Provide the [X, Y] coordinate of the cell's center where the given text is located.  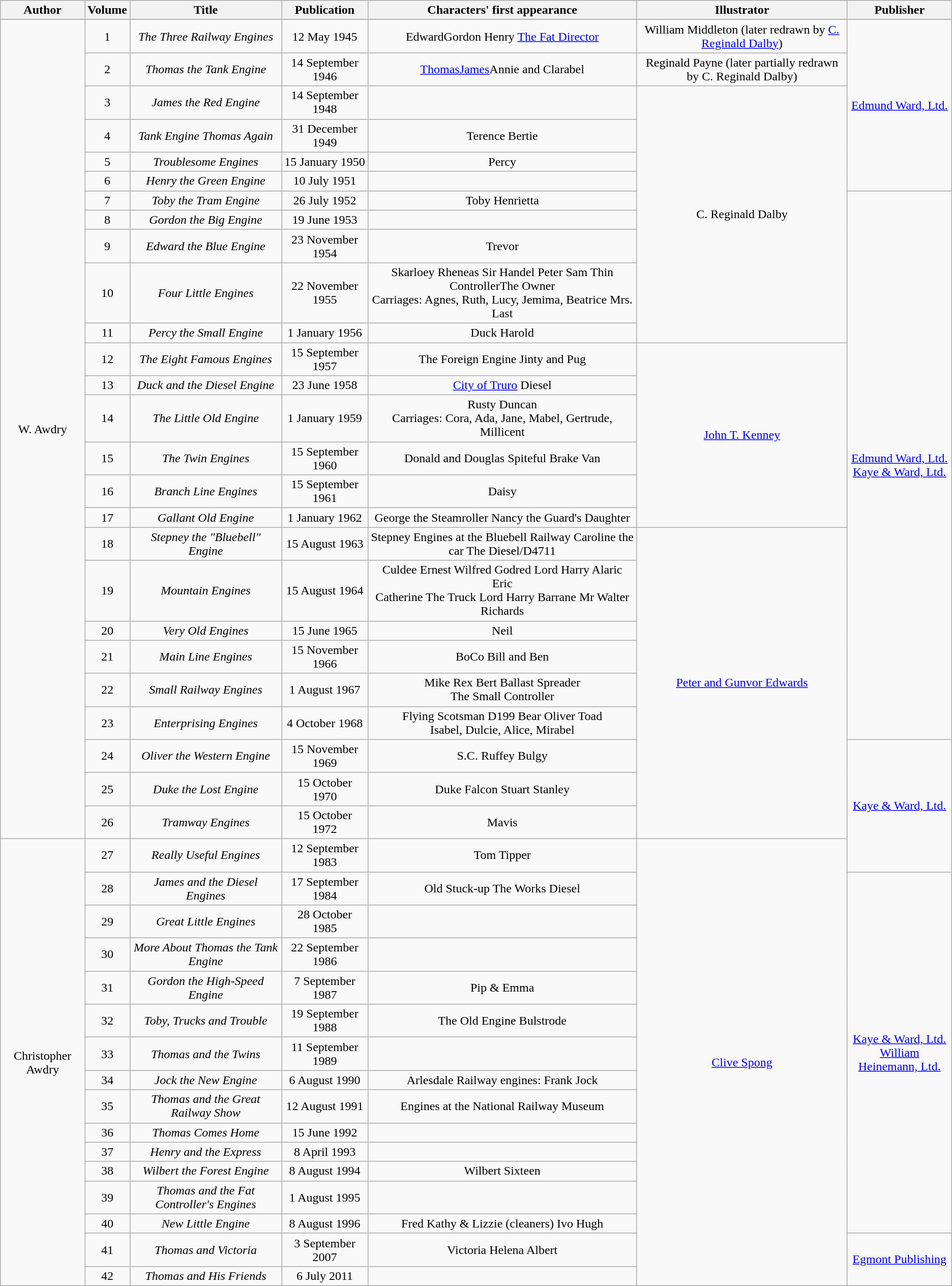
6 [108, 181]
Four Little Engines [205, 293]
28 [108, 888]
29 [108, 921]
15 January 1950 [325, 162]
Trevor [502, 246]
Very Old Engines [205, 631]
Peter and Gunvor Edwards [742, 683]
The Foreign Engine Jinty and Pug [502, 359]
15 August 1963 [325, 544]
14 [108, 418]
John T. Kenney [742, 435]
12 September 1983 [325, 855]
Duke Falcon Stuart Stanley [502, 789]
36 [108, 1132]
8 August 1994 [325, 1171]
2 [108, 69]
Mountain Engines [205, 591]
Henry the Green Engine [205, 181]
15 October 1972 [325, 822]
Duck and the Diesel Engine [205, 385]
Toby Henrietta [502, 200]
15 August 1964 [325, 591]
EdwardGordon Henry The Fat Director [502, 37]
Arlesdale Railway engines: Frank Jock [502, 1080]
26 [108, 822]
Culdee Ernest Wilfred Godred Lord Harry Alaric EricCatherine The Truck Lord Harry Barrane Mr Walter Richards [502, 591]
Jock the New Engine [205, 1080]
15 September 1960 [325, 459]
34 [108, 1080]
Edmund Ward, Ltd.Kaye & Ward, Ltd. [899, 465]
Title [205, 10]
Oliver the Western Engine [205, 756]
The Twin Engines [205, 459]
Tank Engine Thomas Again [205, 135]
19 [108, 591]
15 September 1957 [325, 359]
24 [108, 756]
Thomas and His Friends [205, 1276]
Thomas Comes Home [205, 1132]
26 July 1952 [325, 200]
15 [108, 459]
33 [108, 1054]
Skarloey Rheneas Sir Handel Peter Sam Thin ControllerThe OwnerCarriages: Agnes, Ruth, Lucy, Jemima, Beatrice Mrs. Last [502, 293]
16 [108, 491]
Thomas and the Twins [205, 1054]
Neil [502, 631]
Gallant Old Engine [205, 518]
8 [108, 220]
17 September 1984 [325, 888]
25 [108, 789]
Publisher [899, 10]
22 September 1986 [325, 955]
Egmont Publishing [899, 1259]
6 July 2011 [325, 1276]
23 June 1958 [325, 385]
15 October 1970 [325, 789]
14 September 1946 [325, 69]
Really Useful Engines [205, 855]
1 August 1995 [325, 1197]
4 [108, 135]
S.C. Ruffey Bulgy [502, 756]
Donald and Douglas Spiteful Brake Van [502, 459]
Edmund Ward, Ltd. [899, 105]
40 [108, 1223]
Thomas the Tank Engine [205, 69]
New Little Engine [205, 1223]
15 September 1961 [325, 491]
22 November 1955 [325, 293]
39 [108, 1197]
17 [108, 518]
Troublesome Engines [205, 162]
Reginald Payne (later partially redrawn by C. Reginald Dalby) [742, 69]
C. Reginald Dalby [742, 215]
ThomasJamesAnnie and Clarabel [502, 69]
9 [108, 246]
Thomas and the Fat Controller's Engines [205, 1197]
The Old Engine Bulstrode [502, 1021]
1 January 1956 [325, 333]
Toby, Trucks and Trouble [205, 1021]
City of Truro Diesel [502, 385]
Christopher Awdry [43, 1062]
Stepney the "Bluebell" Engine [205, 544]
11 September 1989 [325, 1054]
10 July 1951 [325, 181]
7 [108, 200]
23 [108, 723]
Wilbert Sixteen [502, 1171]
Flying Scotsman D199 Bear Oliver Toad Isabel, Dulcie, Alice, Mirabel [502, 723]
1 August 1967 [325, 690]
Daisy [502, 491]
1 [108, 37]
11 [108, 333]
Rusty DuncanCarriages: Cora, Ada, Jane, Mabel, Gertrude, Millicent [502, 418]
14 September 1948 [325, 103]
BoCo Bill and Ben [502, 657]
Fred Kathy & Lizzie (cleaners) Ivo Hugh [502, 1223]
William Middleton (later redrawn by C. Reginald Dalby) [742, 37]
Illustrator [742, 10]
Henry and the Express [205, 1152]
The Eight Famous Engines [205, 359]
Duke the Lost Engine [205, 789]
28 October 1985 [325, 921]
3 [108, 103]
Pip & Emma [502, 988]
4 October 1968 [325, 723]
35 [108, 1106]
Stepney Engines at the Bluebell Railway Caroline the car The Diesel/D4711 [502, 544]
Mike Rex Bert Ballast SpreaderThe Small Controller [502, 690]
Main Line Engines [205, 657]
1 January 1959 [325, 418]
8 April 1993 [325, 1152]
Wilbert the Forest Engine [205, 1171]
19 June 1953 [325, 220]
Author [43, 10]
More About Thomas the Tank Engine [205, 955]
27 [108, 855]
W. Awdry [43, 429]
Percy [502, 162]
Kaye & Ward, Ltd.William Heinemann, Ltd. [899, 1053]
Edward the Blue Engine [205, 246]
Mavis [502, 822]
19 September 1988 [325, 1021]
Enterprising Engines [205, 723]
20 [108, 631]
30 [108, 955]
The Little Old Engine [205, 418]
Toby the Tram Engine [205, 200]
37 [108, 1152]
42 [108, 1276]
Publication [325, 10]
Old Stuck-up The Works Diesel [502, 888]
James the Red Engine [205, 103]
Thomas and Victoria [205, 1250]
31 December 1949 [325, 135]
Gordon the High-Speed Engine [205, 988]
22 [108, 690]
Tom Tipper [502, 855]
7 September 1987 [325, 988]
15 June 1965 [325, 631]
12 May 1945 [325, 37]
23 November 1954 [325, 246]
Great Little Engines [205, 921]
15 November 1966 [325, 657]
15 November 1969 [325, 756]
12 [108, 359]
Clive Spong [742, 1062]
Duck Harold [502, 333]
Percy the Small Engine [205, 333]
6 August 1990 [325, 1080]
13 [108, 385]
The Three Railway Engines [205, 37]
George the Steamroller Nancy the Guard's Daughter [502, 518]
3 September 2007 [325, 1250]
1 January 1962 [325, 518]
18 [108, 544]
21 [108, 657]
38 [108, 1171]
James and the Diesel Engines [205, 888]
41 [108, 1250]
Victoria Helena Albert [502, 1250]
Kaye & Ward, Ltd. [899, 805]
Branch Line Engines [205, 491]
Small Railway Engines [205, 690]
32 [108, 1021]
10 [108, 293]
Thomas and the Great Railway Show [205, 1106]
Gordon the Big Engine [205, 220]
12 August 1991 [325, 1106]
31 [108, 988]
Engines at the National Railway Museum [502, 1106]
Tramway Engines [205, 822]
Characters' first appearance [502, 10]
5 [108, 162]
Volume [108, 10]
8 August 1996 [325, 1223]
15 June 1992 [325, 1132]
Terence Bertie [502, 135]
